Identify which cell holds the provided text, then report its (x, y) central coordinate. 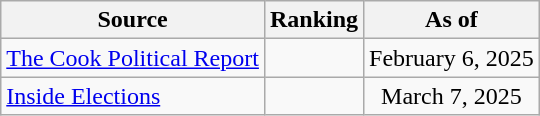
Inside Elections (133, 96)
March 7, 2025 (452, 96)
Ranking (314, 20)
As of (452, 20)
The Cook Political Report (133, 58)
Source (133, 20)
February 6, 2025 (452, 58)
